Extract the [X, Y] coordinate from the center of the cell holding the provided text.  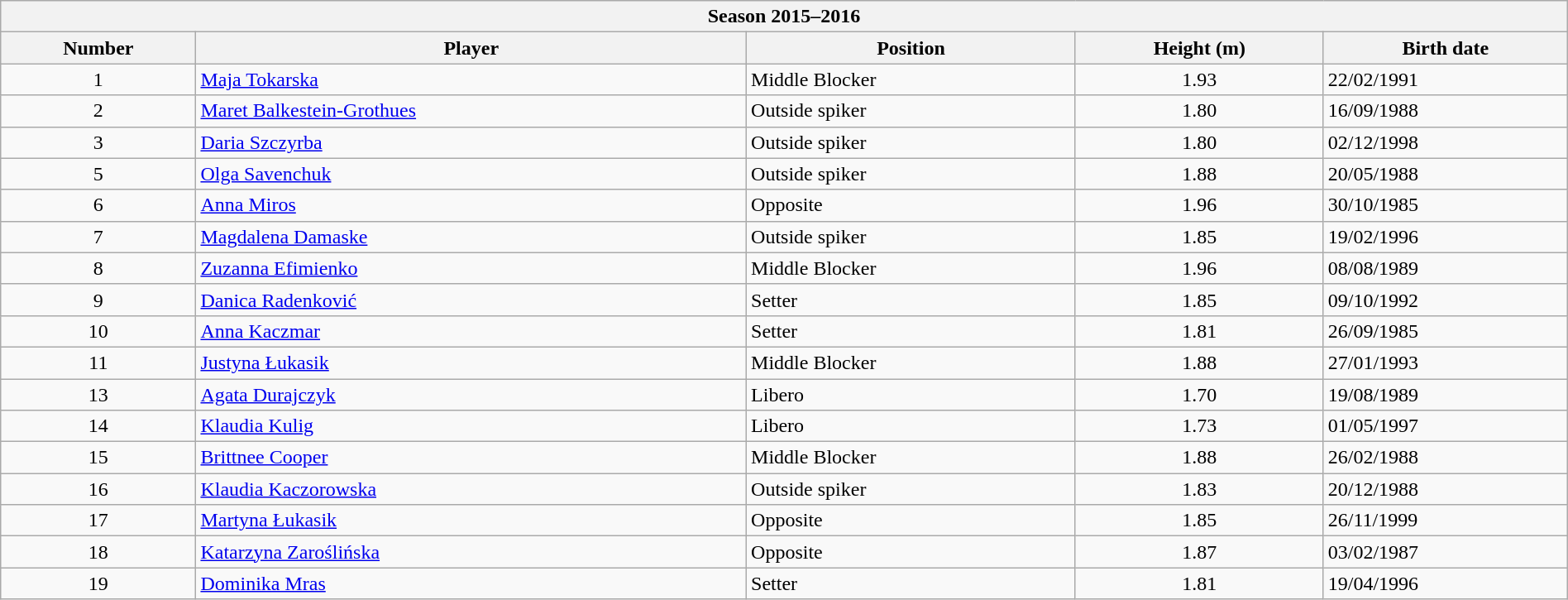
Agata Durajczyk [471, 395]
Justyna Łukasik [471, 362]
02/12/1998 [1446, 142]
Zuzanna Efimienko [471, 268]
7 [98, 237]
30/10/1985 [1446, 205]
2 [98, 111]
Magdalena Damaske [471, 237]
17 [98, 521]
26/09/1985 [1446, 331]
03/02/1987 [1446, 552]
1.93 [1199, 79]
01/05/1997 [1446, 426]
10 [98, 331]
Daria Szczyrba [471, 142]
Maret Balkestein-Grothues [471, 111]
Anna Kaczmar [471, 331]
Brittnee Cooper [471, 458]
Danica Radenković [471, 300]
14 [98, 426]
13 [98, 395]
Katarzyna Zaroślińska [471, 552]
Position [911, 48]
19 [98, 583]
6 [98, 205]
Maja Tokarska [471, 79]
08/08/1989 [1446, 268]
Birth date [1446, 48]
Klaudia Kaczorowska [471, 489]
1.70 [1199, 395]
1.87 [1199, 552]
Number [98, 48]
16 [98, 489]
8 [98, 268]
Martyna Łukasik [471, 521]
18 [98, 552]
Dominika Mras [471, 583]
Klaudia Kulig [471, 426]
19/02/1996 [1446, 237]
27/01/1993 [1446, 362]
20/12/1988 [1446, 489]
3 [98, 142]
Season 2015–2016 [784, 17]
5 [98, 174]
9 [98, 300]
26/11/1999 [1446, 521]
16/09/1988 [1446, 111]
Olga Savenchuk [471, 174]
15 [98, 458]
Player [471, 48]
11 [98, 362]
09/10/1992 [1446, 300]
20/05/1988 [1446, 174]
1.73 [1199, 426]
19/04/1996 [1446, 583]
1 [98, 79]
19/08/1989 [1446, 395]
Height (m) [1199, 48]
Anna Miros [471, 205]
22/02/1991 [1446, 79]
1.83 [1199, 489]
26/02/1988 [1446, 458]
